Provide the (X, Y) coordinate of the cell's center where the given text is located.  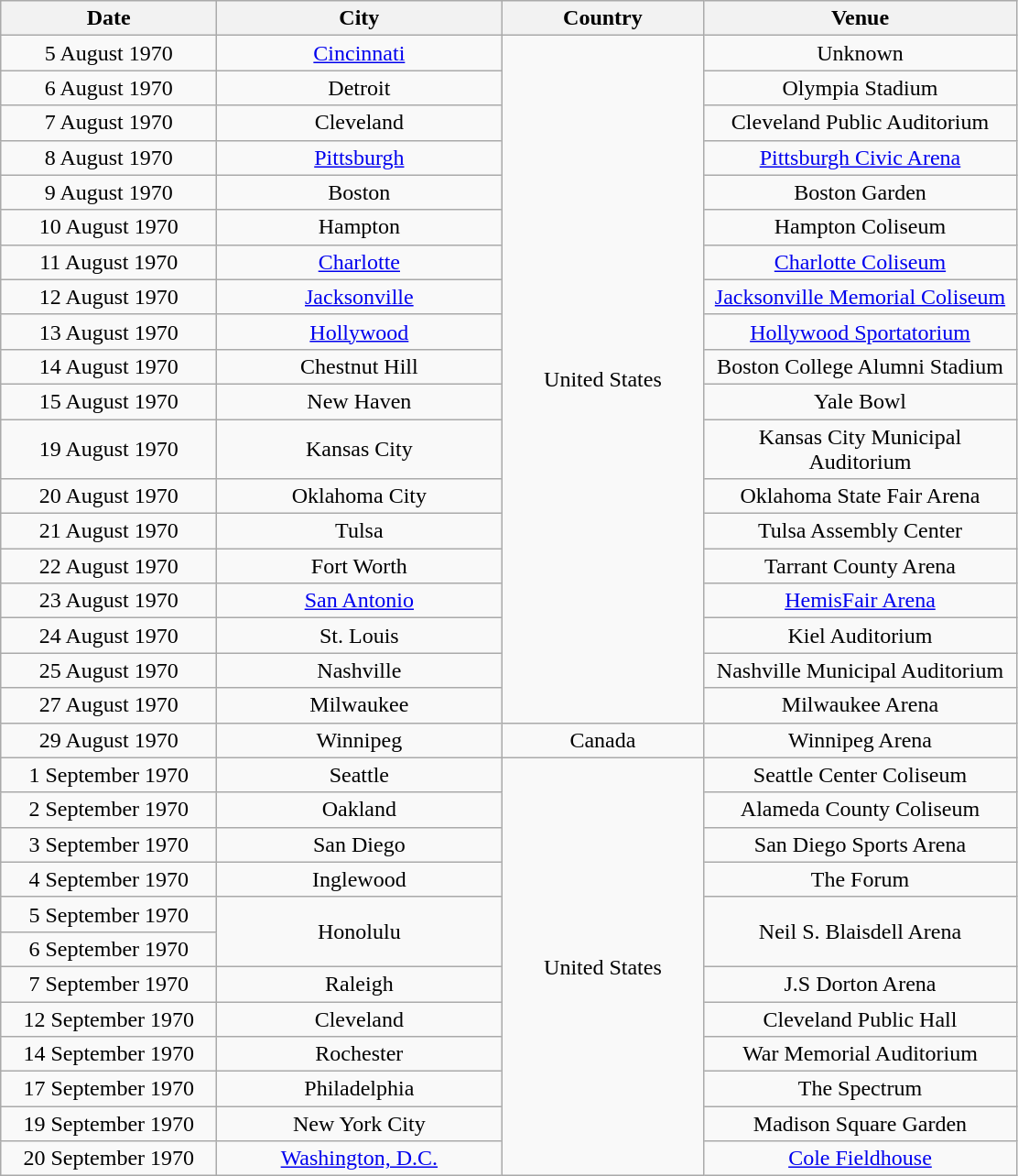
City (359, 18)
24 August 1970 (109, 636)
Seattle Center Coliseum (861, 775)
8 August 1970 (109, 158)
12 August 1970 (109, 297)
Hollywood (359, 332)
Tulsa Assembly Center (861, 531)
Kansas City (359, 449)
20 September 1970 (109, 1159)
Winnipeg (359, 740)
9 August 1970 (109, 192)
22 August 1970 (109, 566)
Pittsburgh (359, 158)
Canada (602, 740)
6 August 1970 (109, 88)
4 September 1970 (109, 879)
Tulsa (359, 531)
11 August 1970 (109, 262)
Oklahoma State Fair Arena (861, 496)
J.S Dorton Arena (861, 984)
St. Louis (359, 636)
New Haven (359, 401)
Seattle (359, 775)
Neil S. Blaisdell Arena (861, 931)
Pittsburgh Civic Arena (861, 158)
Unknown (861, 53)
Philadelphia (359, 1089)
Boston College Alumni Stadium (861, 366)
7 August 1970 (109, 123)
Madison Square Garden (861, 1124)
Washington, D.C. (359, 1159)
14 September 1970 (109, 1054)
29 August 1970 (109, 740)
7 September 1970 (109, 984)
6 September 1970 (109, 949)
Country (602, 18)
Cleveland Public Auditorium (861, 123)
Detroit (359, 88)
Boston (359, 192)
5 September 1970 (109, 914)
2 September 1970 (109, 810)
Hampton Coliseum (861, 227)
Olympia Stadium (861, 88)
Yale Bowl (861, 401)
Milwaukee (359, 705)
Cincinnati (359, 53)
10 August 1970 (109, 227)
Date (109, 18)
3 September 1970 (109, 844)
Charlotte (359, 262)
14 August 1970 (109, 366)
5 August 1970 (109, 53)
Cleveland Public Hall (861, 1019)
17 September 1970 (109, 1089)
Winnipeg Arena (861, 740)
War Memorial Auditorium (861, 1054)
Chestnut Hill (359, 366)
San Antonio (359, 601)
25 August 1970 (109, 670)
Hollywood Sportatorium (861, 332)
Inglewood (359, 879)
Milwaukee Arena (861, 705)
Kiel Auditorium (861, 636)
15 August 1970 (109, 401)
HemisFair Arena (861, 601)
13 August 1970 (109, 332)
27 August 1970 (109, 705)
Oakland (359, 810)
The Forum (861, 879)
Alameda County Coliseum (861, 810)
Raleigh (359, 984)
19 September 1970 (109, 1124)
Rochester (359, 1054)
Venue (861, 18)
19 August 1970 (109, 449)
Cole Fieldhouse (861, 1159)
1 September 1970 (109, 775)
San Diego (359, 844)
Honolulu (359, 931)
Nashville (359, 670)
Hampton (359, 227)
Kansas City Municipal Auditorium (861, 449)
Charlotte Coliseum (861, 262)
New York City (359, 1124)
Fort Worth (359, 566)
Jacksonville Memorial Coliseum (861, 297)
San Diego Sports Arena (861, 844)
Oklahoma City (359, 496)
12 September 1970 (109, 1019)
Nashville Municipal Auditorium (861, 670)
21 August 1970 (109, 531)
Tarrant County Arena (861, 566)
The Spectrum (861, 1089)
Jacksonville (359, 297)
Boston Garden (861, 192)
20 August 1970 (109, 496)
23 August 1970 (109, 601)
